From the cell containing the given text, extract its center point as [X, Y] coordinate. 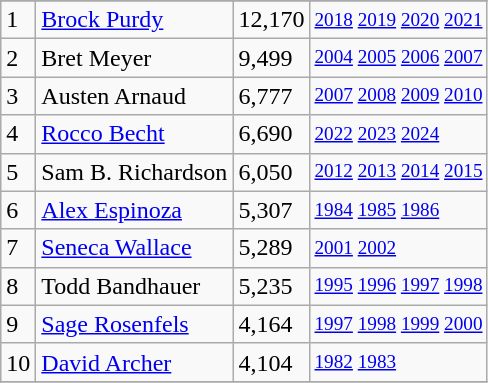
Seneca Wallace [134, 248]
9,499 [272, 58]
5,307 [272, 210]
6,690 [272, 134]
Todd Bandhauer [134, 286]
Sage Rosenfels [134, 324]
2012 2013 2014 2015 [398, 172]
Brock Purdy [134, 20]
Bret Meyer [134, 58]
3 [18, 96]
1984 1985 1986 [398, 210]
2004 2005 2006 2007 [398, 58]
4,164 [272, 324]
12,170 [272, 20]
5 [18, 172]
8 [18, 286]
9 [18, 324]
10 [18, 362]
1 [18, 20]
4 [18, 134]
Sam B. Richardson [134, 172]
David Archer [134, 362]
2 [18, 58]
6,777 [272, 96]
Austen Arnaud [134, 96]
1997 1998 1999 2000 [398, 324]
1982 1983 [398, 362]
2001 2002 [398, 248]
6 [18, 210]
7 [18, 248]
5,235 [272, 286]
2018 2019 2020 2021 [398, 20]
4,104 [272, 362]
2022 2023 2024 [398, 134]
Alex Espinoza [134, 210]
1995 1996 1997 1998 [398, 286]
Rocco Becht [134, 134]
6,050 [272, 172]
2007 2008 2009 2010 [398, 96]
5,289 [272, 248]
